Identify which cell holds the provided text, then report its [x, y] central coordinate. 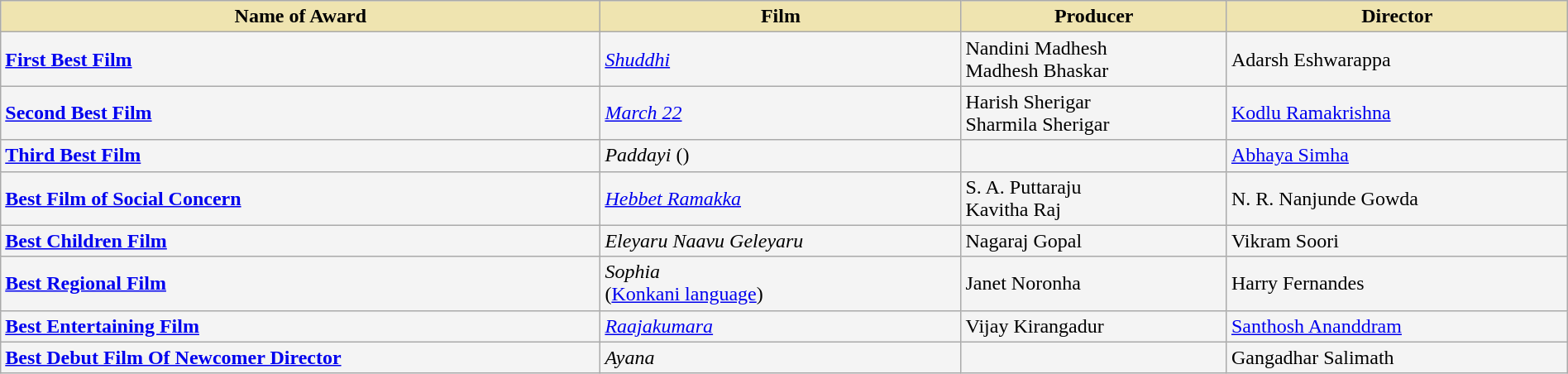
Harry Fernandes [1397, 283]
Best Children Film [301, 241]
S. A. Puttaraju Kavitha Raj [1093, 199]
Second Best Film [301, 113]
Best Entertaining Film [301, 326]
Hebbet Ramakka [781, 199]
Harish Sherigar Sharmila Sherigar [1093, 113]
Raajakumara [781, 326]
Eleyaru Naavu Geleyaru [781, 241]
Sophia(Konkani language) [781, 283]
Adarsh Eshwarappa [1397, 60]
Best Regional Film [301, 283]
Gangadhar Salimath [1397, 357]
Film [781, 17]
Abhaya Simha [1397, 156]
Ayana [781, 357]
N. R. Nanjunde Gowda [1397, 199]
Vikram Soori [1397, 241]
Name of Award [301, 17]
Shuddhi [781, 60]
Janet Noronha [1093, 283]
Santhosh Ananddram [1397, 326]
Third Best Film [301, 156]
First Best Film [301, 60]
Best Debut Film Of Newcomer Director [301, 357]
Paddayi () [781, 156]
Nandini Madhesh Madhesh Bhaskar [1093, 60]
Vijay Kirangadur [1093, 326]
Director [1397, 17]
Kodlu Ramakrishna [1397, 113]
Best Film of Social Concern [301, 199]
Nagaraj Gopal [1093, 241]
Producer [1093, 17]
March 22 [781, 113]
